For the text-containing cell, return its midpoint in (x, y) coordinate format. 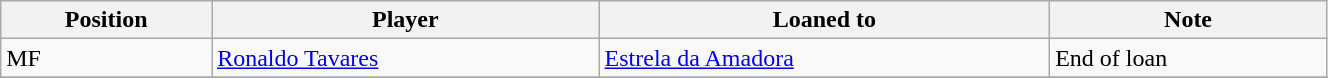
Loaned to (824, 20)
Player (406, 20)
Position (106, 20)
Ronaldo Tavares (406, 58)
Note (1188, 20)
End of loan (1188, 58)
MF (106, 58)
Estrela da Amadora (824, 58)
